From the cell containing the given text, extract its center point as [x, y] coordinate. 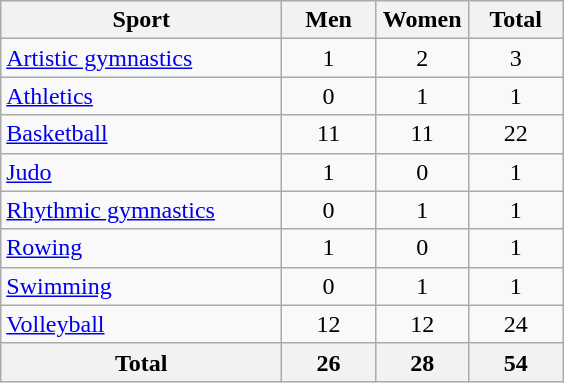
2 [422, 58]
Judo [142, 172]
28 [422, 362]
24 [516, 324]
Swimming [142, 286]
Sport [142, 20]
22 [516, 134]
3 [516, 58]
Rowing [142, 248]
Volleyball [142, 324]
Women [422, 20]
Artistic gymnastics [142, 58]
54 [516, 362]
Men [329, 20]
26 [329, 362]
Basketball [142, 134]
Rhythmic gymnastics [142, 210]
Athletics [142, 96]
